Identify which cell holds the provided text, then report its [x, y] central coordinate. 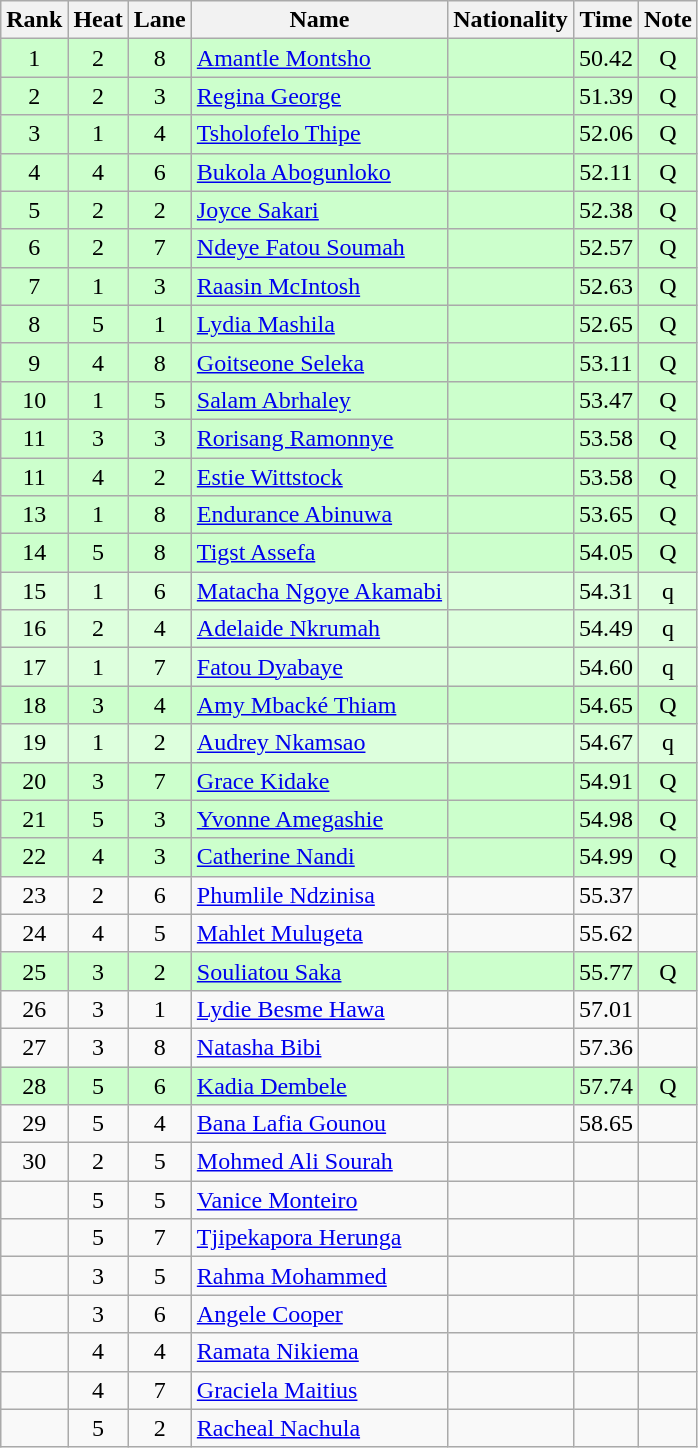
14 [34, 553]
52.11 [606, 172]
Joyce Sakari [319, 210]
Amy Mbacké Thiam [319, 705]
50.42 [606, 58]
Heat [98, 20]
Phumlile Ndzinisa [319, 895]
Tigst Assefa [319, 553]
9 [34, 362]
Fatou Dyabaye [319, 667]
Mahlet Mulugeta [319, 933]
53.65 [606, 515]
Tsholofelo Thipe [319, 134]
53.47 [606, 400]
Catherine Nandi [319, 857]
27 [34, 1047]
23 [34, 895]
Vanice Monteiro [319, 1200]
57.01 [606, 1009]
Grace Kidake [319, 781]
Regina George [319, 96]
55.77 [606, 971]
Natasha Bibi [319, 1047]
Kadia Dembele [319, 1085]
Racheal Nachula [319, 1428]
28 [34, 1085]
30 [34, 1162]
53.11 [606, 362]
54.91 [606, 781]
Name [319, 20]
Ndeye Fatou Soumah [319, 248]
29 [34, 1124]
54.99 [606, 857]
Rahma Mohammed [319, 1276]
52.65 [606, 324]
Raasin McIntosh [319, 286]
Tjipekapora Herunga [319, 1238]
Lydie Besme Hawa [319, 1009]
24 [34, 933]
Goitseone Seleka [319, 362]
Amantle Montsho [319, 58]
54.31 [606, 591]
Salam Abrhaley [319, 400]
Estie Wittstock [319, 477]
Rank [34, 20]
25 [34, 971]
52.63 [606, 286]
54.98 [606, 819]
52.57 [606, 248]
54.65 [606, 705]
19 [34, 743]
55.62 [606, 933]
Bana Lafia Gounou [319, 1124]
Audrey Nkamsao [319, 743]
57.36 [606, 1047]
18 [34, 705]
20 [34, 781]
Lydia Mashila [319, 324]
58.65 [606, 1124]
26 [34, 1009]
Bukola Abogunloko [319, 172]
17 [34, 667]
52.38 [606, 210]
Souliatou Saka [319, 971]
Angele Cooper [319, 1314]
21 [34, 819]
57.74 [606, 1085]
Time [606, 20]
Endurance Abinuwa [319, 515]
Rorisang Ramonnye [319, 438]
15 [34, 591]
Matacha Ngoye Akamabi [319, 591]
54.49 [606, 629]
Lane [160, 20]
Nationality [511, 20]
54.05 [606, 553]
Mohmed Ali Sourah [319, 1162]
55.37 [606, 895]
Adelaide Nkrumah [319, 629]
Graciela Maitius [319, 1390]
Note [668, 20]
52.06 [606, 134]
13 [34, 515]
Ramata Nikiema [319, 1352]
Yvonne Amegashie [319, 819]
54.60 [606, 667]
51.39 [606, 96]
22 [34, 857]
10 [34, 400]
16 [34, 629]
54.67 [606, 743]
